Pinpoint the cell where the given text exists, returning its [x, y] midpoint coordinate. 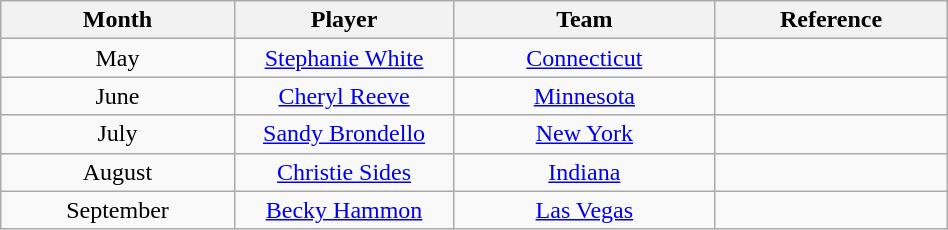
Team [584, 20]
Player [344, 20]
Reference [831, 20]
New York [584, 134]
July [118, 134]
Month [118, 20]
Becky Hammon [344, 210]
Christie Sides [344, 172]
Minnesota [584, 96]
Las Vegas [584, 210]
August [118, 172]
Cheryl Reeve [344, 96]
Indiana [584, 172]
Connecticut [584, 58]
May [118, 58]
September [118, 210]
Stephanie White [344, 58]
Sandy Brondello [344, 134]
June [118, 96]
